Capture the cell that displays the provided text and extract its (X, Y) central coordinate. 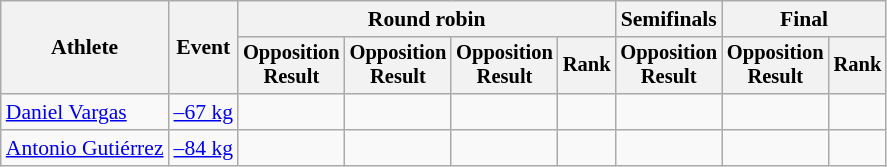
Round robin (426, 19)
Antonio Gutiérrez (85, 148)
Final (804, 19)
Athlete (85, 48)
–67 kg (204, 112)
–84 kg (204, 148)
Semifinals (668, 19)
Event (204, 48)
Daniel Vargas (85, 112)
